Find where the given text appears and provide that cell's center as (X, Y) coordinate. 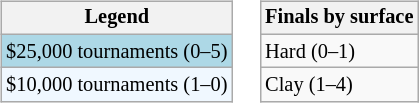
Hard (0–1) (339, 51)
$10,000 tournaments (1–0) (116, 85)
Clay (1–4) (339, 85)
Finals by surface (339, 18)
Legend (116, 18)
$25,000 tournaments (0–5) (116, 51)
